Provide the [X, Y] coordinate of the cell's center where the given text is located.  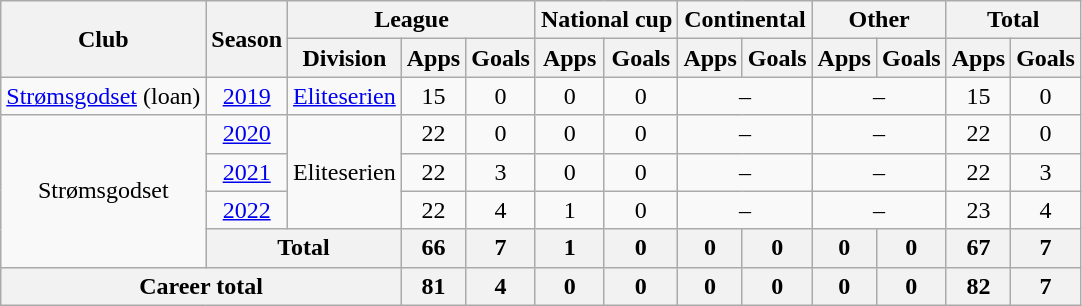
Club [104, 39]
Season [247, 39]
81 [433, 286]
2021 [247, 172]
67 [978, 248]
League [412, 20]
Continental [745, 20]
Division [345, 58]
2022 [247, 210]
23 [978, 210]
2019 [247, 96]
66 [433, 248]
National cup [606, 20]
Career total [201, 286]
Strømsgodset (loan) [104, 96]
82 [978, 286]
2020 [247, 134]
Strømsgodset [104, 191]
Other [879, 20]
